From the cell containing the given text, extract its center point as (x, y) coordinate. 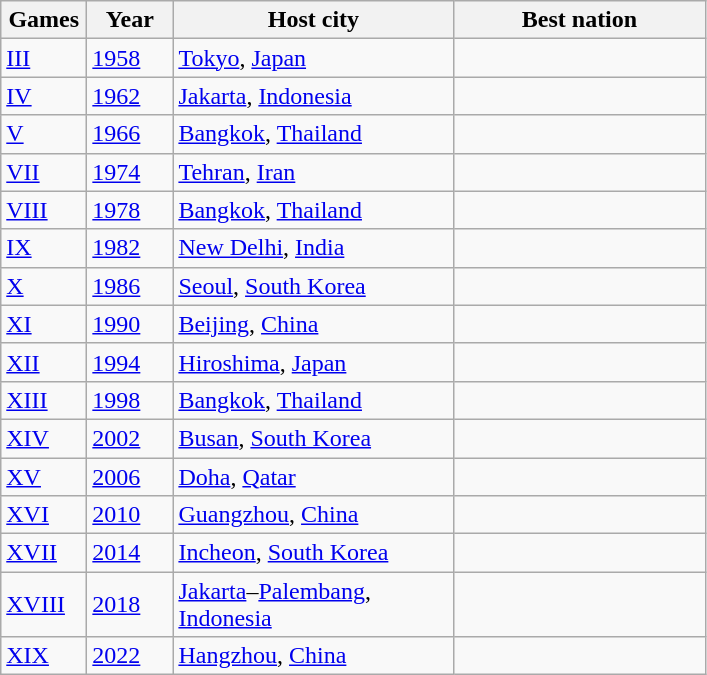
1962 (130, 96)
Host city (314, 20)
2022 (130, 656)
2014 (130, 553)
XV (44, 477)
1982 (130, 248)
1986 (130, 286)
Incheon, South Korea (314, 553)
1990 (130, 324)
1994 (130, 362)
IX (44, 248)
Best nation (580, 20)
V (44, 134)
XVIII (44, 604)
X (44, 286)
Hangzhou, China (314, 656)
Hiroshima, Japan (314, 362)
Year (130, 20)
2006 (130, 477)
XVI (44, 515)
XIII (44, 400)
VIII (44, 210)
XVII (44, 553)
2018 (130, 604)
Jakarta, Indonesia (314, 96)
Jakarta–Palembang, Indonesia (314, 604)
XIV (44, 438)
New Delhi, India (314, 248)
1958 (130, 58)
Doha, Qatar (314, 477)
Tokyo, Japan (314, 58)
III (44, 58)
1998 (130, 400)
Guangzhou, China (314, 515)
Games (44, 20)
1966 (130, 134)
Tehran, Iran (314, 172)
2002 (130, 438)
Beijing, China (314, 324)
Busan, South Korea (314, 438)
XI (44, 324)
XII (44, 362)
1974 (130, 172)
IV (44, 96)
VII (44, 172)
2010 (130, 515)
1978 (130, 210)
XIX (44, 656)
Seoul, South Korea (314, 286)
